Identify which cell holds the provided text, then report its [X, Y] central coordinate. 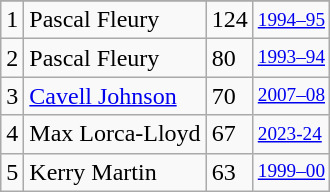
70 [230, 96]
Kerry Martin [115, 172]
124 [230, 20]
4 [12, 134]
1993–94 [291, 58]
Cavell Johnson [115, 96]
67 [230, 134]
63 [230, 172]
5 [12, 172]
2 [12, 58]
Max Lorca-Lloyd [115, 134]
3 [12, 96]
2023-24 [291, 134]
2007–08 [291, 96]
1994–95 [291, 20]
1 [12, 20]
80 [230, 58]
1999–00 [291, 172]
